Locate the cell with the specified text and output its (x, y) center coordinate. 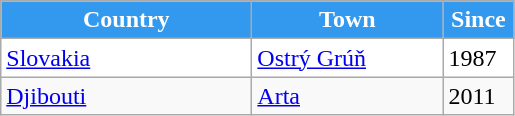
Town (348, 20)
Country (126, 20)
1987 (478, 58)
Since (478, 20)
2011 (478, 96)
Ostrý Grúň (348, 58)
Slovakia (126, 58)
Arta (348, 96)
Djibouti (126, 96)
